Detect which cell encompasses the target text, then output its [X, Y] center coordinate. 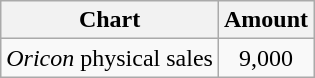
Oricon physical sales [110, 58]
Amount [266, 20]
9,000 [266, 58]
Chart [110, 20]
